Capture the cell that displays the provided text and extract its (x, y) central coordinate. 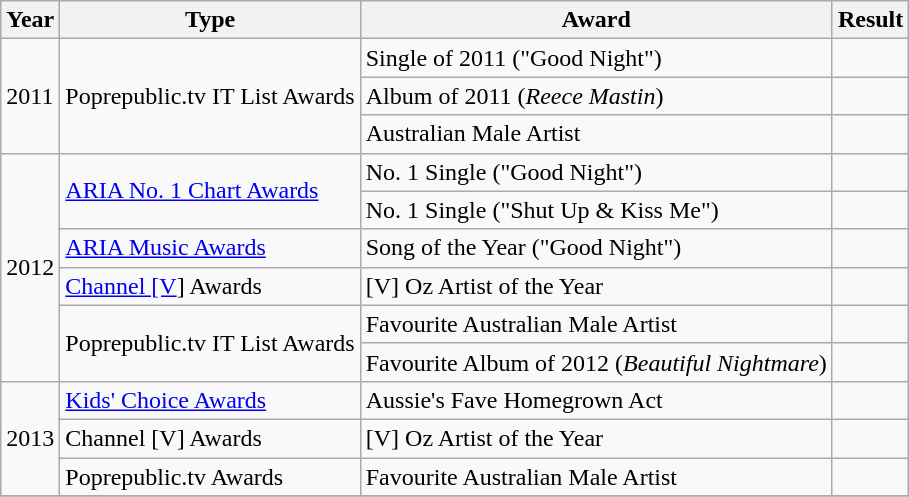
No. 1 Single ("Good Night") (596, 172)
No. 1 Single ("Shut Up & Kiss Me") (596, 210)
Aussie's Fave Homegrown Act (596, 400)
Type (210, 20)
ARIA No. 1 Chart Awards (210, 191)
ARIA Music Awards (210, 248)
2011 (30, 96)
Result (870, 20)
Award (596, 20)
Favourite Album of 2012 (Beautiful Nightmare) (596, 362)
Poprepublic.tv Awards (210, 477)
2013 (30, 438)
2012 (30, 267)
Kids' Choice Awards (210, 400)
Song of the Year ("Good Night") (596, 248)
Album of 2011 (Reece Mastin) (596, 96)
Single of 2011 ("Good Night") (596, 58)
Year (30, 20)
Australian Male Artist (596, 134)
